From the cell containing the given text, extract its center point as (x, y) coordinate. 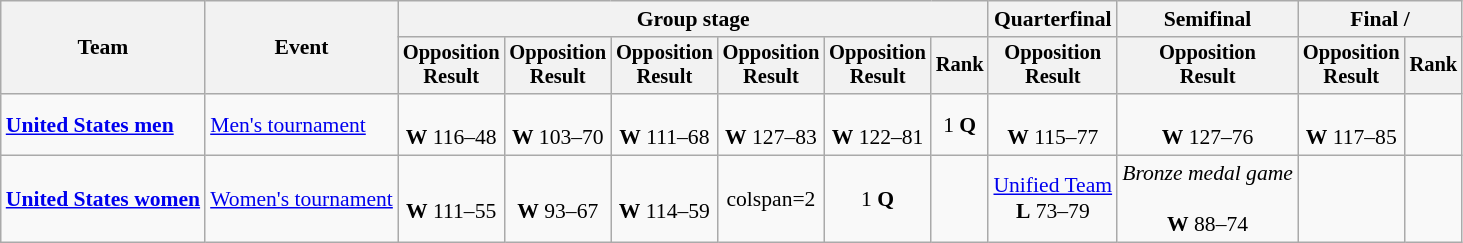
W 114–59 (664, 200)
W 115–77 (1052, 124)
colspan=2 (772, 200)
Unified TeamL 73–79 (1052, 200)
W 127–83 (772, 124)
W 127–76 (1208, 124)
Group stage (694, 19)
Final / (1380, 19)
W 122–81 (878, 124)
Semifinal (1208, 19)
Quarterfinal (1052, 19)
W 116–48 (452, 124)
Bronze medal gameW 88–74 (1208, 200)
Team (103, 48)
W 103–70 (558, 124)
United States men (103, 124)
Men's tournament (302, 124)
W 111–68 (664, 124)
W 117–85 (1352, 124)
W 111–55 (452, 200)
Event (302, 48)
United States women (103, 200)
W 93–67 (558, 200)
Women's tournament (302, 200)
